Locate the cell with the specified text and output its (x, y) center coordinate. 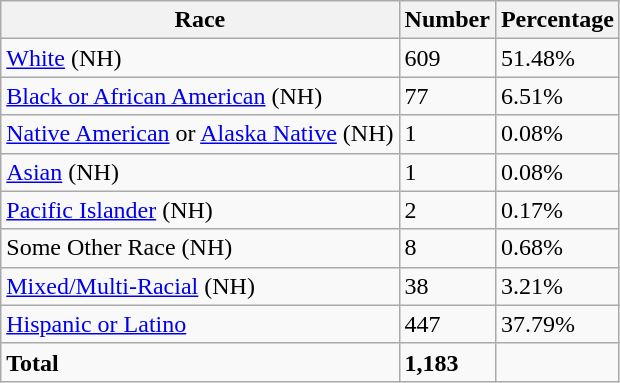
Asian (NH) (200, 172)
Black or African American (NH) (200, 96)
77 (447, 96)
Native American or Alaska Native (NH) (200, 134)
609 (447, 58)
3.21% (557, 286)
38 (447, 286)
Pacific Islander (NH) (200, 210)
Race (200, 20)
37.79% (557, 324)
8 (447, 248)
Percentage (557, 20)
Number (447, 20)
447 (447, 324)
Mixed/Multi-Racial (NH) (200, 286)
Hispanic or Latino (200, 324)
1,183 (447, 362)
White (NH) (200, 58)
Some Other Race (NH) (200, 248)
2 (447, 210)
Total (200, 362)
51.48% (557, 58)
0.17% (557, 210)
6.51% (557, 96)
0.68% (557, 248)
